Search for the cell housing the specified text and yield its [X, Y] center coordinate. 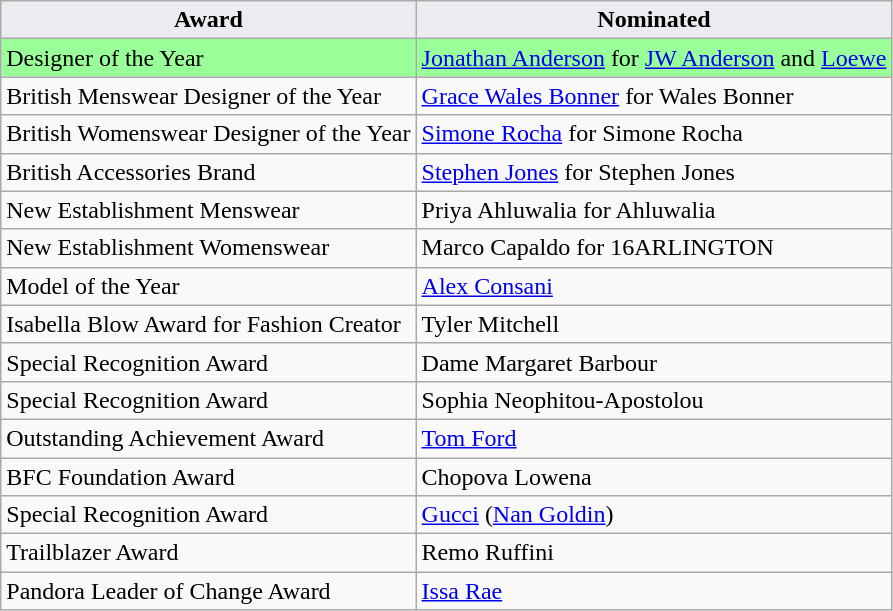
Tom Ford [654, 438]
Marco Capaldo for 16ARLINGTON [654, 248]
Pandora Leader of Change Award [208, 591]
British Accessories Brand [208, 172]
Award [208, 20]
Nominated [654, 20]
British Womenswear Designer of the Year [208, 134]
Designer of the Year [208, 58]
Model of the Year [208, 286]
Simone Rocha for Simone Rocha [654, 134]
British Menswear Designer of the Year [208, 96]
Issa Rae [654, 591]
Chopova Lowena [654, 477]
Remo Ruffini [654, 553]
Gucci (Nan Goldin) [654, 515]
Sophia Neophitou-Apostolou [654, 400]
BFC Foundation Award [208, 477]
Priya Ahluwalia for Ahluwalia [654, 210]
Jonathan Anderson for JW Anderson and Loewe [654, 58]
New Establishment Womenswear [208, 248]
New Establishment Menswear [208, 210]
Trailblazer Award [208, 553]
Outstanding Achievement Award [208, 438]
Isabella Blow Award for Fashion Creator [208, 324]
Tyler Mitchell [654, 324]
Grace Wales Bonner for Wales Bonner [654, 96]
Stephen Jones for Stephen Jones [654, 172]
Dame Margaret Barbour [654, 362]
Alex Consani [654, 286]
